Identify which cell holds the provided text, then report its (x, y) central coordinate. 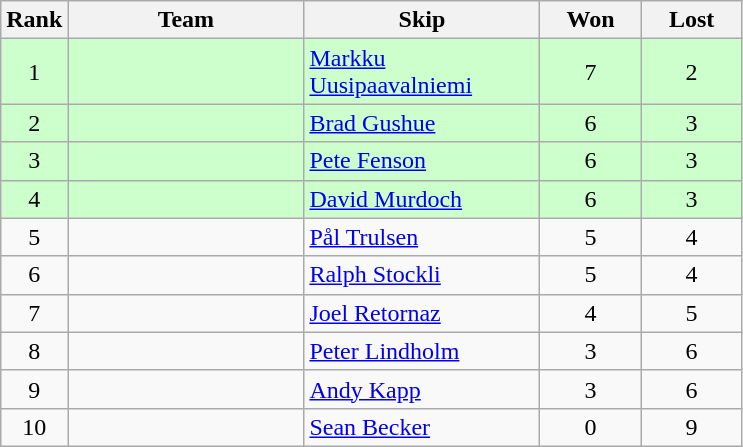
Pete Fenson (422, 161)
Team (186, 20)
0 (590, 427)
Joel Retornaz (422, 313)
Brad Gushue (422, 123)
Won (590, 20)
1 (34, 72)
8 (34, 351)
Lost (692, 20)
Pål Trulsen (422, 237)
Ralph Stockli (422, 275)
Skip (422, 20)
David Murdoch (422, 199)
Andy Kapp (422, 389)
Sean Becker (422, 427)
Rank (34, 20)
Markku Uusipaavalniemi (422, 72)
Peter Lindholm (422, 351)
10 (34, 427)
